Output the (x, y) coordinate of the center of the cell containing the given text.  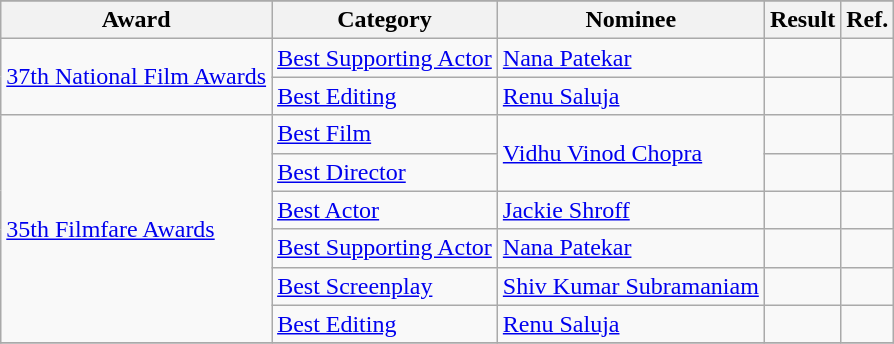
Best Director (385, 172)
Ref. (868, 20)
35th Filmfare Awards (136, 229)
Best Film (385, 134)
Best Screenplay (385, 286)
Jackie Shroff (630, 210)
Nominee (630, 20)
Shiv Kumar Subramaniam (630, 286)
Best Actor (385, 210)
Award (136, 20)
37th National Film Awards (136, 77)
Result (802, 20)
Vidhu Vinod Chopra (630, 153)
Category (385, 20)
